Find where the given text appears and provide that cell's center as [x, y] coordinate. 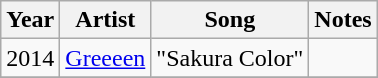
Greeeen [106, 58]
Year [30, 20]
Song [230, 20]
2014 [30, 58]
"Sakura Color" [230, 58]
Artist [106, 20]
Notes [343, 20]
